Scan for the cell matching the given text and deliver its [X, Y] coordinate at center. 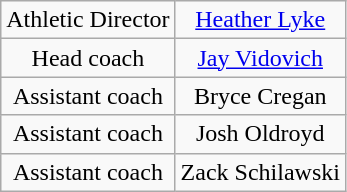
Jay Vidovich [260, 58]
Bryce Cregan [260, 96]
Head coach [88, 58]
Josh Oldroyd [260, 134]
Heather Lyke [260, 20]
Zack Schilawski [260, 172]
Athletic Director [88, 20]
